From the cell containing the given text, extract its center point as (x, y) coordinate. 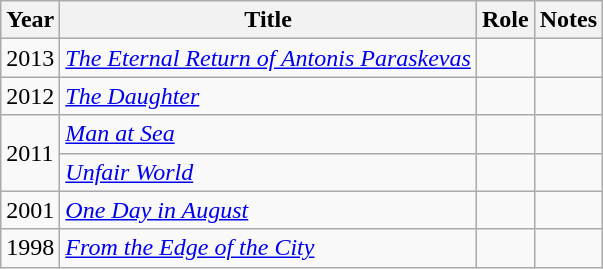
2012 (30, 96)
From the Edge of the City (268, 248)
2013 (30, 58)
Year (30, 20)
1998 (30, 248)
2001 (30, 210)
Man at Sea (268, 134)
The Daughter (268, 96)
One Day in August (268, 210)
Role (505, 20)
2011 (30, 153)
Notes (568, 20)
The Eternal Return of Antonis Paraskevas (268, 58)
Unfair World (268, 172)
Title (268, 20)
